Pinpoint the cell where the given text exists, returning its [x, y] midpoint coordinate. 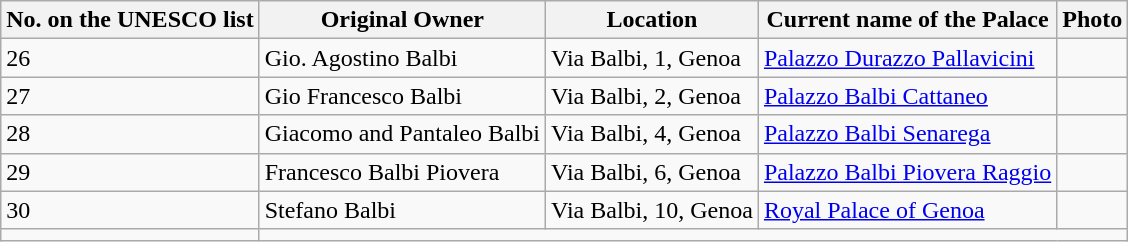
Via Balbi, 4, Genoa [652, 134]
Stefano Balbi [402, 210]
No. on the UNESCO list [130, 20]
Palazzo Durazzo Pallavicini [907, 58]
Via Balbi, 2, Genoa [652, 96]
Gio Francesco Balbi [402, 96]
26 [130, 58]
Location [652, 20]
28 [130, 134]
Via Balbi, 10, Genoa [652, 210]
Via Balbi, 6, Genoa [652, 172]
30 [130, 210]
Gio. Agostino Balbi [402, 58]
Photo [1092, 20]
Current name of the Palace [907, 20]
Palazzo Balbi Piovera Raggio [907, 172]
Royal Palace of Genoa [907, 210]
Francesco Balbi Piovera [402, 172]
27 [130, 96]
Palazzo Balbi Senarega [907, 134]
Via Balbi, 1, Genoa [652, 58]
29 [130, 172]
Palazzo Balbi Cattaneo [907, 96]
Original Owner [402, 20]
Giacomo and Pantaleo Balbi [402, 134]
